Extract the [x, y] coordinate from the center of the cell holding the provided text.  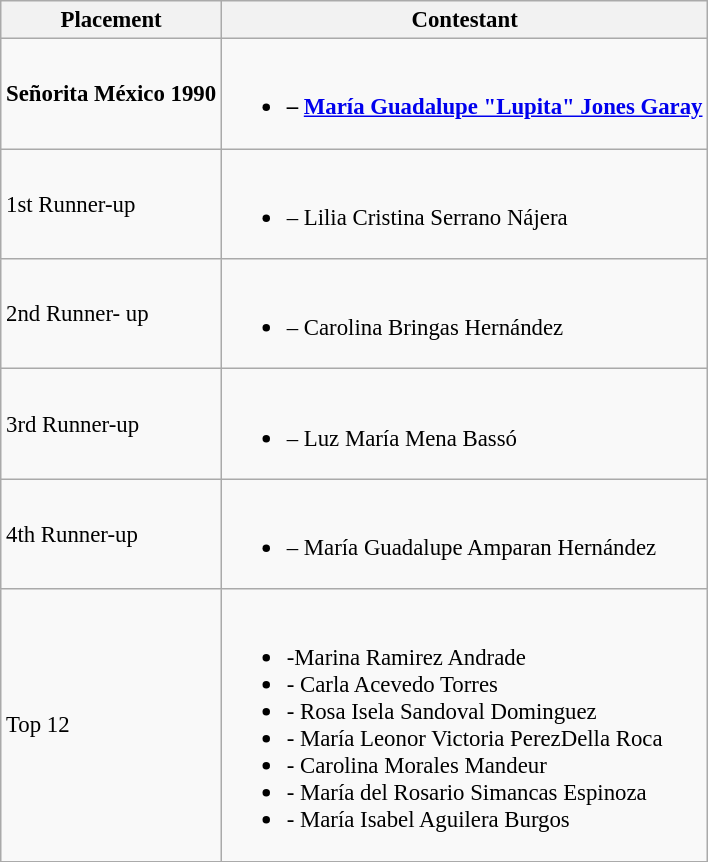
Placement [112, 20]
Señorita México 1990 [112, 94]
– Luz María Mena Bassó [464, 424]
4th Runner-up [112, 534]
– Lilia Cristina Serrano Nájera [464, 204]
1st Runner-up [112, 204]
– María Guadalupe Amparan Hernández [464, 534]
– María Guadalupe "Lupita" Jones Garay [464, 94]
Contestant [464, 20]
3rd Runner-up [112, 424]
2nd Runner- up [112, 314]
Top 12 [112, 725]
– Carolina Bringas Hernández [464, 314]
